Search for the cell housing the specified text and yield its (X, Y) center coordinate. 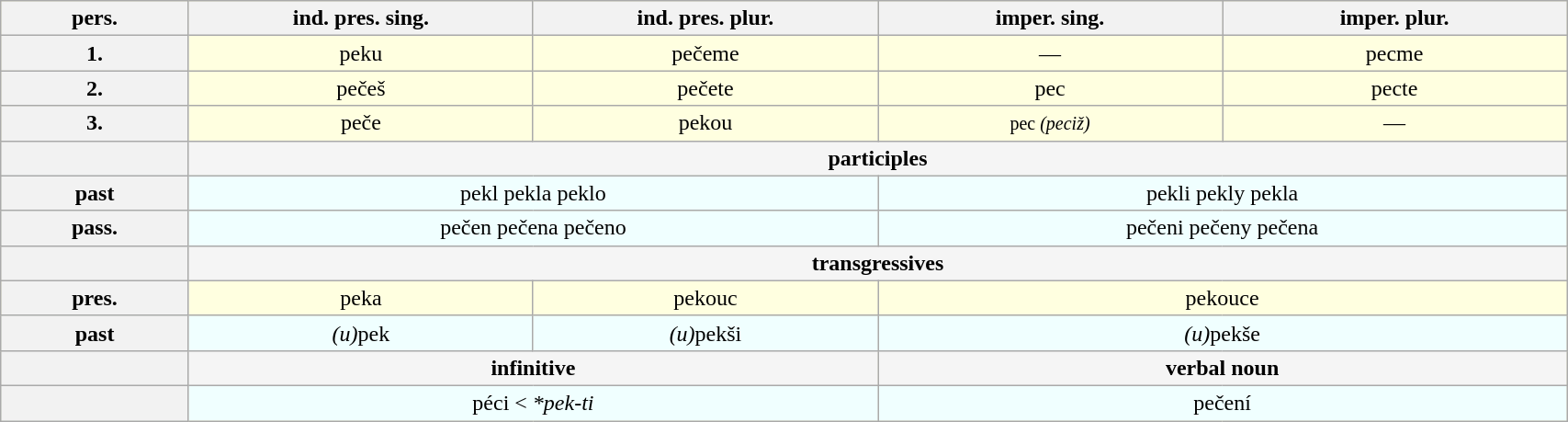
peče (360, 123)
infinitive (533, 368)
(u)pekše (1223, 333)
3. (96, 123)
pecte (1394, 88)
pečen pečena pečeno (533, 228)
pekouce (1223, 298)
1. (96, 53)
2. (96, 88)
pec (1051, 88)
pers. (96, 18)
pass. (96, 228)
pečeme (705, 53)
ind. pres. plur. (705, 18)
ind. pres. sing. (360, 18)
participles (877, 158)
transgressives (877, 263)
verbal noun (1223, 368)
péci < *pek-ti (533, 403)
pekou (705, 123)
pečeni pečeny pečena (1223, 228)
imper. plur. (1394, 18)
imper. sing. (1051, 18)
pečeš (360, 88)
pečete (705, 88)
pec (peciž) (1051, 123)
pekli pekly pekla (1223, 193)
(u)pekši (705, 333)
peka (360, 298)
(u)pek (360, 333)
pekouc (705, 298)
pečení (1223, 403)
peku (360, 53)
pekl pekla peklo (533, 193)
pres. (96, 298)
pecme (1394, 53)
